Extract the (X, Y) coordinate from the center of the cell holding the provided text.  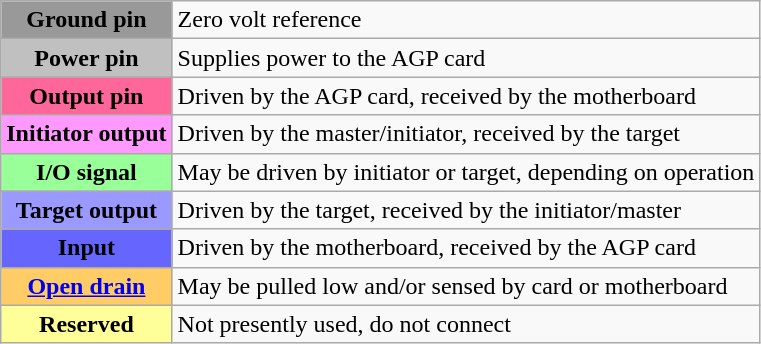
Not presently used, do not connect (466, 324)
Power pin (86, 58)
Driven by the target, received by the initiator/master (466, 210)
Ground pin (86, 20)
Input (86, 248)
May be driven by initiator or target, depending on operation (466, 172)
Zero volt reference (466, 20)
Reserved (86, 324)
Driven by the motherboard, received by the AGP card (466, 248)
Driven by the master/initiator, received by the target (466, 134)
Supplies power to the AGP card (466, 58)
May be pulled low and/or sensed by card or motherboard (466, 286)
Driven by the AGP card, received by the motherboard (466, 96)
I/O signal (86, 172)
Open drain (86, 286)
Output pin (86, 96)
Initiator output (86, 134)
Target output (86, 210)
